Identify which cell holds the provided text, then report its [x, y] central coordinate. 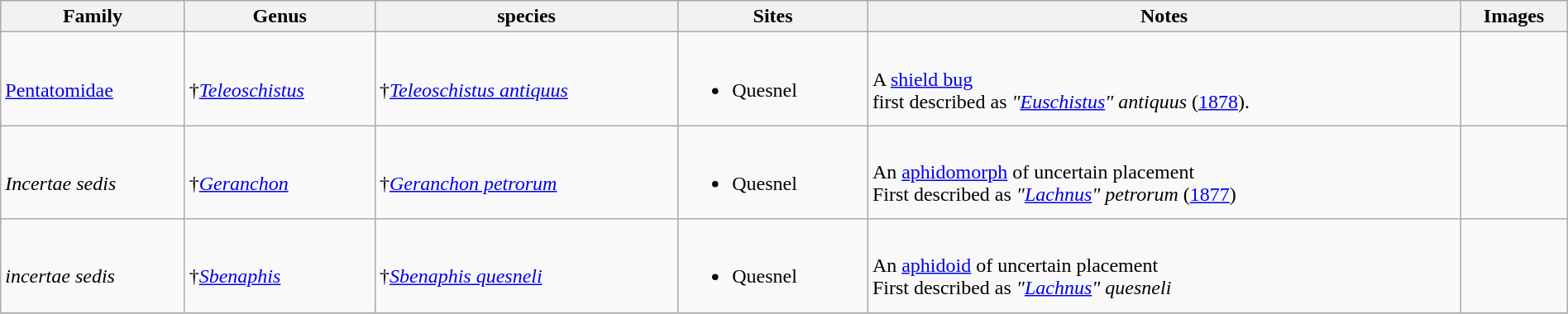
An aphidomorph of uncertain placement First described as "Lachnus" petrorum (1877) [1164, 172]
Incertae sedis [93, 172]
†Sbenaphis [280, 266]
Pentatomidae [93, 79]
†Geranchon [280, 172]
Sites [773, 17]
†Geranchon petrorum [526, 172]
Family [93, 17]
†Teleoschistus [280, 79]
species [526, 17]
Notes [1164, 17]
Images [1513, 17]
An aphidoid of uncertain placement First described as "Lachnus" quesneli [1164, 266]
†Teleoschistus antiquus [526, 79]
Genus [280, 17]
incertae sedis [93, 266]
†Sbenaphis quesneli [526, 266]
A shield bug first described as "Euschistus" antiquus (1878). [1164, 79]
